Capture the cell that displays the provided text and extract its [x, y] central coordinate. 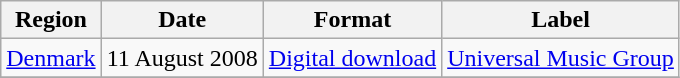
Universal Music Group [561, 58]
Label [561, 20]
Date [182, 20]
Region [51, 20]
Digital download [352, 58]
Format [352, 20]
11 August 2008 [182, 58]
Denmark [51, 58]
